From the cell containing the given text, extract its center point as (X, Y) coordinate. 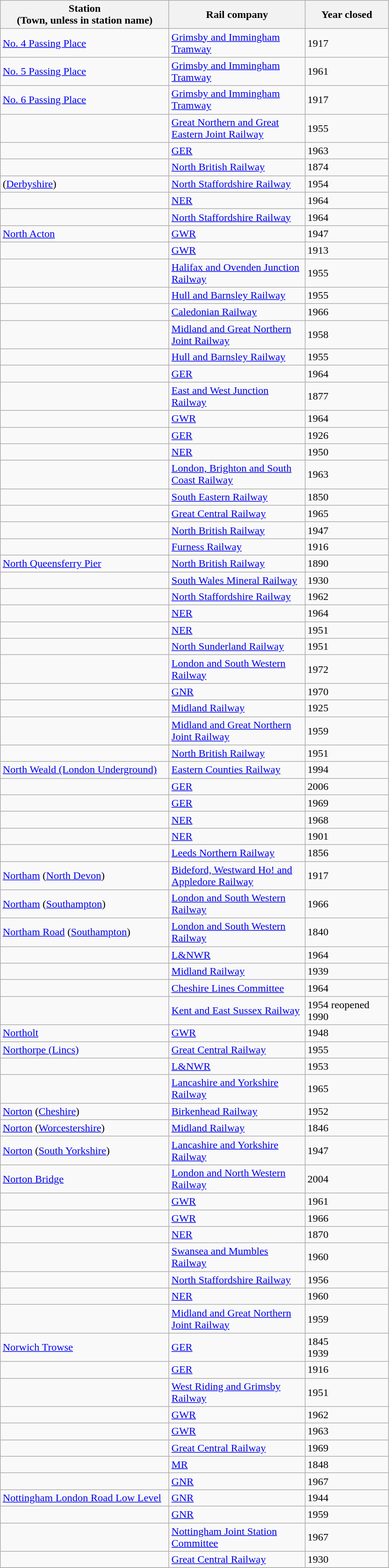
Nottingham Joint Station Committee (237, 1537)
Northam (North Devon) (85, 875)
Halifax and Ovenden Junction Railway (237, 272)
Year closed (347, 15)
South Eastern Railway (237, 497)
Nottingham London Road Low Level (85, 1498)
MR (237, 1465)
18451939 (347, 1347)
No. 4 Passing Place (85, 43)
1925 (347, 708)
No. 5 Passing Place (85, 72)
Station(Town, unless in station name) (85, 15)
Northam Road (Southampton) (85, 933)
Norton (Worcestershire) (85, 1128)
1952 (347, 1111)
North Weald (London Underground) (85, 770)
1950 (347, 452)
Norton (South Yorkshire) (85, 1150)
East and West Junction Railway (237, 396)
1870 (347, 1235)
1954 reopened 1990 (347, 1010)
Great Northern and Great Eastern Joint Railway (237, 128)
London, Brighton and South Coast Railway (237, 474)
Northolt (85, 1033)
1953 (347, 1066)
North Sunderland Railway (237, 647)
2006 (347, 786)
1939 (347, 972)
(Derbyshire) (85, 184)
1846 (347, 1128)
No. 6 Passing Place (85, 100)
1970 (347, 692)
London and North Western Railway (237, 1179)
South Wales Mineral Railway (237, 580)
1956 (347, 1280)
1972 (347, 669)
Rail company (237, 15)
1848 (347, 1465)
2004 (347, 1179)
1913 (347, 250)
Eastern Counties Railway (237, 770)
Swansea and Mumbles Railway (237, 1258)
1958 (347, 334)
West Riding and Grimsby Railway (237, 1392)
Caledonian Railway (237, 312)
Leeds Northern Railway (237, 853)
1926 (347, 435)
1850 (347, 497)
1968 (347, 820)
Furness Railway (237, 547)
1856 (347, 853)
1948 (347, 1033)
Northam (Southampton) (85, 904)
1901 (347, 836)
1994 (347, 770)
Bideford, Westward Ho! and Appledore Railway (237, 875)
Norton Bridge (85, 1179)
Kent and East Sussex Railway (237, 1010)
Norwich Trowse (85, 1347)
Birkenhead Railway (237, 1111)
1874 (347, 167)
North Acton (85, 234)
North Queensferry Pier (85, 563)
1890 (347, 563)
1877 (347, 396)
1840 (347, 933)
1944 (347, 1498)
1954 (347, 184)
Norton (Cheshire) (85, 1111)
Cheshire Lines Committee (237, 988)
Northorpe (Lincs) (85, 1050)
